From the cell containing the given text, extract its center point as [X, Y] coordinate. 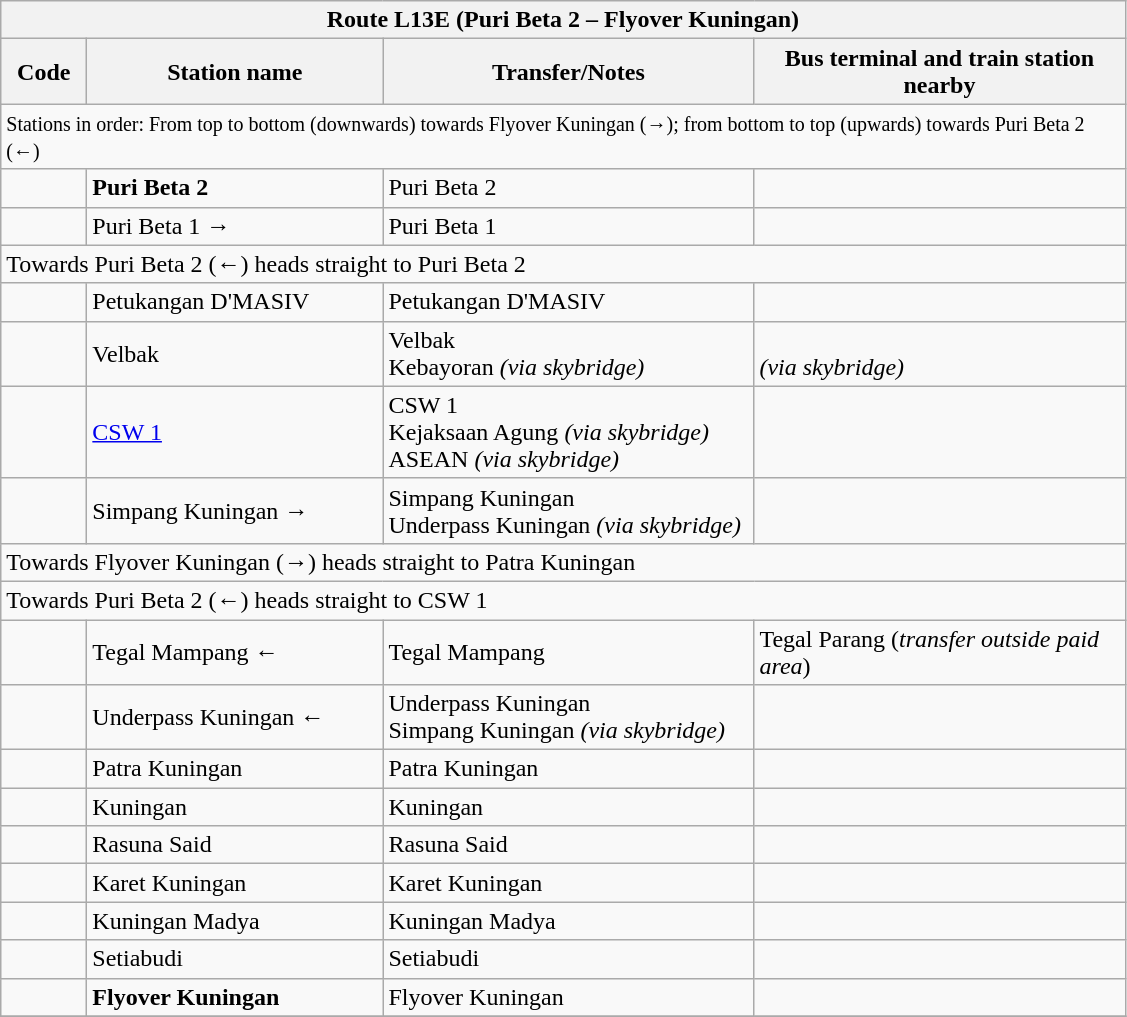
Tegal Parang (transfer outside paid area) [940, 652]
Transfer/Notes [568, 72]
Towards Puri Beta 2 (←) heads straight to Puri Beta 2 [563, 264]
Puri Beta 1 [568, 226]
Tegal Mampang ← [235, 652]
Underpass Kuningan ← [235, 718]
Simpang Kuningan Underpass Kuningan (via skybridge) [568, 510]
Simpang Kuningan → [235, 510]
Puri Beta 1 → [235, 226]
Velbak Kebayoran (via skybridge) [568, 354]
Stations in order: From top to bottom (downwards) towards Flyover Kuningan (→); from bottom to top (upwards) towards Puri Beta 2 (←) [563, 136]
Tegal Mampang [568, 652]
CSW 1 Kejaksaan Agung (via skybridge) ASEAN (via skybridge) [568, 432]
Bus terminal and train station nearby [940, 72]
Route L13E (Puri Beta 2 – Flyover Kuningan) [563, 20]
Station name [235, 72]
Towards Flyover Kuningan (→) heads straight to Patra Kuningan [563, 562]
Underpass Kuningan Simpang Kuningan (via skybridge) [568, 718]
Velbak [235, 354]
Code [44, 72]
(via skybridge) [940, 354]
CSW 1 [235, 432]
Towards Puri Beta 2 (←) heads straight to CSW 1 [563, 600]
